Capture the cell that displays the provided text and extract its (x, y) central coordinate. 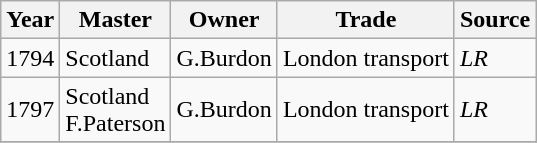
Trade (366, 20)
Master (116, 20)
1797 (30, 110)
Scotland (116, 58)
ScotlandF.Paterson (116, 110)
Source (494, 20)
Owner (224, 20)
Year (30, 20)
1794 (30, 58)
